For the text-containing cell, return its midpoint in (x, y) coordinate format. 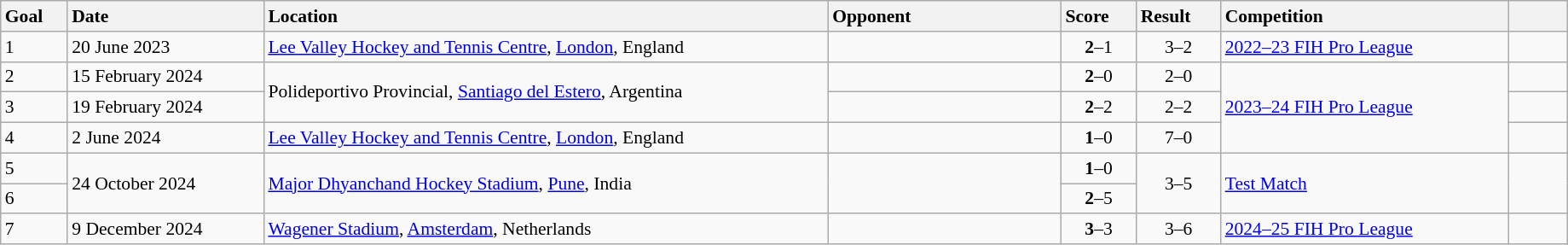
19 February 2024 (165, 108)
2023–24 FIH Pro League (1365, 108)
Date (165, 16)
Location (546, 16)
2 (34, 77)
2022–23 FIH Pro League (1365, 47)
15 February 2024 (165, 77)
Goal (34, 16)
2024–25 FIH Pro League (1365, 230)
7–0 (1178, 138)
Opponent (945, 16)
3–6 (1178, 230)
Competition (1365, 16)
24 October 2024 (165, 183)
2 June 2024 (165, 138)
3–3 (1098, 230)
3 (34, 108)
Wagener Stadium, Amsterdam, Netherlands (546, 230)
9 December 2024 (165, 230)
1 (34, 47)
4 (34, 138)
Result (1178, 16)
3–2 (1178, 47)
2–5 (1098, 199)
6 (34, 199)
3–5 (1178, 183)
2–1 (1098, 47)
Polideportivo Provincial, Santiago del Estero, Argentina (546, 92)
7 (34, 230)
5 (34, 168)
Score (1098, 16)
Major Dhyanchand Hockey Stadium, Pune, India (546, 183)
20 June 2023 (165, 47)
Test Match (1365, 183)
